Scan for the cell matching the given text and deliver its (x, y) coordinate at center. 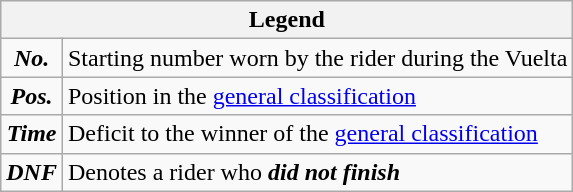
Pos. (32, 96)
Deficit to the winner of the general classification (317, 134)
Position in the general classification (317, 96)
Legend (287, 20)
Starting number worn by the rider during the Vuelta (317, 58)
Denotes a rider who did not finish (317, 172)
DNF (32, 172)
Time (32, 134)
No. (32, 58)
